Capture the cell that displays the provided text and extract its [x, y] central coordinate. 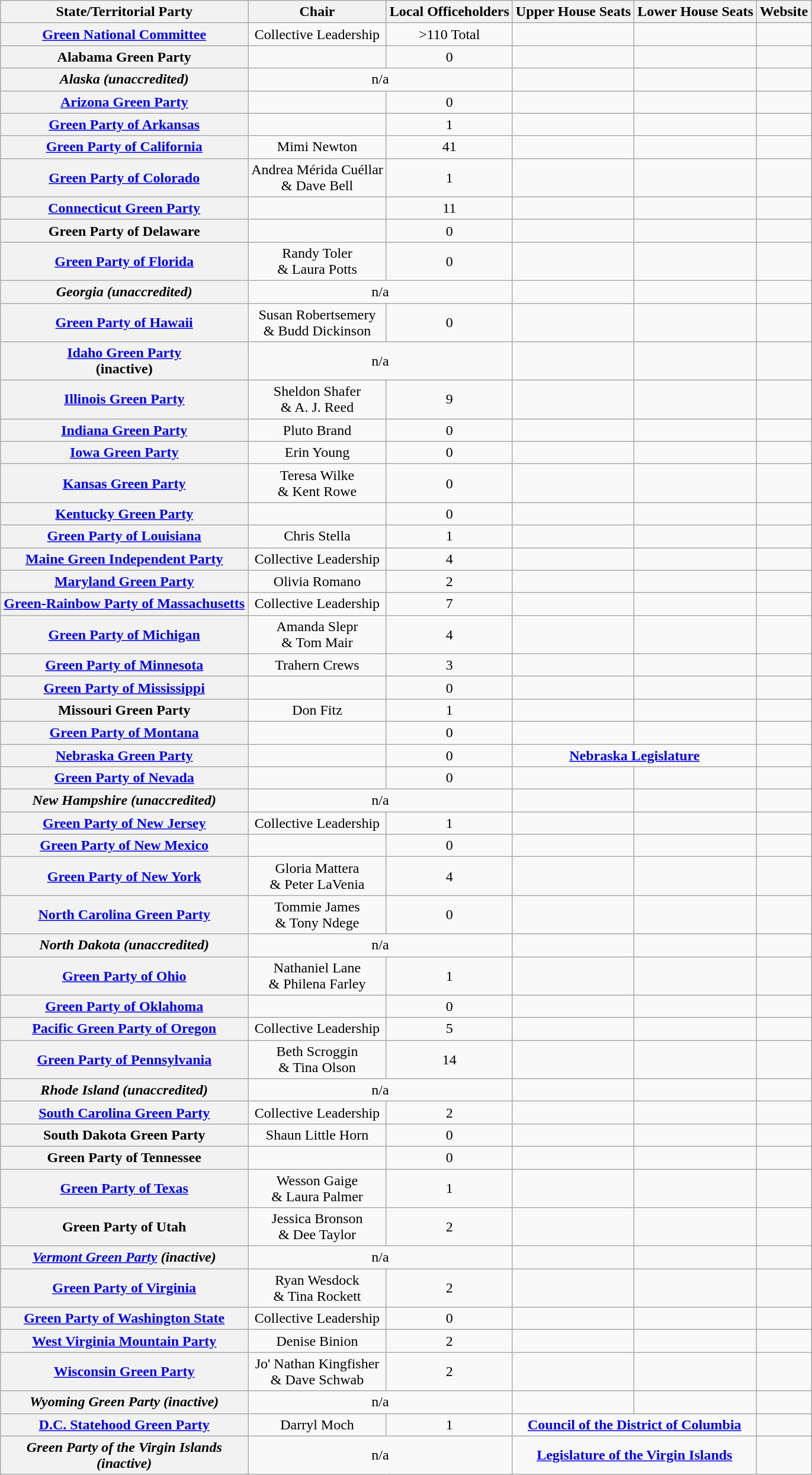
Green Party of Delaware [124, 231]
Chair [317, 12]
Denise Binion [317, 1341]
Erin Young [317, 453]
Maryland Green Party [124, 581]
Green Party of Tennessee [124, 1157]
Green National Committee [124, 34]
Don Fitz [317, 710]
Nathaniel Lane& Philena Farley [317, 975]
Green-Rainbow Party of Massachusetts [124, 604]
Georgia (unaccredited) [124, 292]
Beth Scroggin& Tina Olson [317, 1060]
North Dakota (unaccredited) [124, 945]
Green Party of Hawaii [124, 322]
Green Party of the Virgin Islands(inactive) [124, 1455]
9 [449, 399]
West Virginia Mountain Party [124, 1341]
>110 Total [449, 34]
41 [449, 147]
Randy Toler& Laura Potts [317, 261]
Chris Stella [317, 536]
Lower House Seats [695, 12]
Green Party of Virginia [124, 1288]
Tommie James& Tony Ndege [317, 915]
Wisconsin Green Party [124, 1371]
Vermont Green Party (inactive) [124, 1258]
Green Party of Washington State [124, 1319]
Shaun Little Horn [317, 1135]
Teresa Wilke& Kent Rowe [317, 484]
Pluto Brand [317, 430]
Nebraska Green Party [124, 756]
Green Party of New Mexico [124, 846]
Green Party of Pennsylvania [124, 1060]
Olivia Romano [317, 581]
Nebraska Legislature [634, 756]
Jo' Nathan Kingfisher& Dave Schwab [317, 1371]
Council of the District of Columbia [634, 1425]
Green Party of Louisiana [124, 536]
Green Party of Florida [124, 261]
Darryl Moch [317, 1425]
South Carolina Green Party [124, 1112]
Legislature of the Virgin Islands [634, 1455]
Green Party of Mississippi [124, 687]
Kentucky Green Party [124, 514]
Pacific Green Party of Oregon [124, 1029]
Wesson Gaige& Laura Palmer [317, 1188]
Green Party of California [124, 147]
Local Officeholders [449, 12]
Green Party of Texas [124, 1188]
Green Party of Colorado [124, 178]
State/Territorial Party [124, 12]
3 [449, 665]
Illinois Green Party [124, 399]
Ryan Wesdock& Tina Rockett [317, 1288]
14 [449, 1060]
Green Party of Nevada [124, 778]
Andrea Mérida Cuéllar& Dave Bell [317, 178]
Kansas Green Party [124, 484]
Green Party of Oklahoma [124, 1006]
Website [784, 12]
Green Party of Montana [124, 732]
North Carolina Green Party [124, 915]
Iowa Green Party [124, 453]
Jessica Bronson& Dee Taylor [317, 1227]
Alaska (unaccredited) [124, 79]
Green Party of New York [124, 876]
D.C. Statehood Green Party [124, 1425]
Amanda Slepr& Tom Mair [317, 634]
Maine Green Independent Party [124, 559]
5 [449, 1029]
Indiana Green Party [124, 430]
11 [449, 208]
Wyoming Green Party (inactive) [124, 1402]
Connecticut Green Party [124, 208]
Idaho Green Party(inactive) [124, 361]
New Hampshire (unaccredited) [124, 801]
Green Party of Utah [124, 1227]
Green Party of Arkansas [124, 124]
Green Party of Ohio [124, 975]
Upper House Seats [573, 12]
Green Party of New Jersey [124, 823]
South Dakota Green Party [124, 1135]
Green Party of Minnesota [124, 665]
Susan Robertsemery& Budd Dickinson [317, 322]
Green Party of Michigan [124, 634]
Alabama Green Party [124, 57]
Trahern Crews [317, 665]
Arizona Green Party [124, 102]
Gloria Mattera& Peter LaVenia [317, 876]
Rhode Island (unaccredited) [124, 1090]
7 [449, 604]
Missouri Green Party [124, 710]
Sheldon Shafer& A. J. Reed [317, 399]
Mimi Newton [317, 147]
